Provide the [X, Y] coordinate of the cell's center where the given text is located.  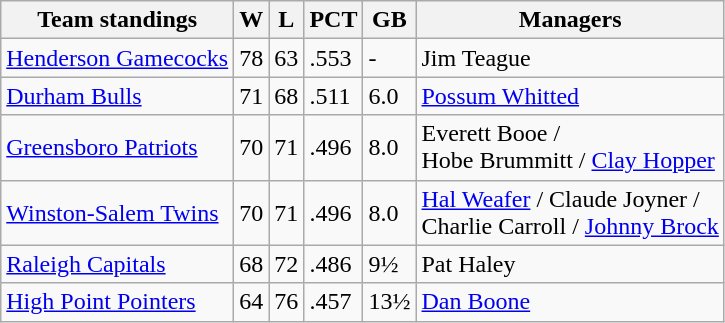
GB [390, 20]
Possum Whitted [570, 96]
64 [252, 302]
76 [286, 302]
.511 [334, 96]
Dan Boone [570, 302]
Winston-Salem Twins [118, 212]
.486 [334, 264]
13½ [390, 302]
72 [286, 264]
Hal Weafer / Claude Joyner / Charlie Carroll / Johnny Brock [570, 212]
W [252, 20]
63 [286, 58]
Pat Haley [570, 264]
Managers [570, 20]
Jim Teague [570, 58]
6.0 [390, 96]
9½ [390, 264]
PCT [334, 20]
Team standings [118, 20]
Everett Booe / Hobe Brummitt / Clay Hopper [570, 148]
- [390, 58]
High Point Pointers [118, 302]
Henderson Gamecocks [118, 58]
78 [252, 58]
.457 [334, 302]
L [286, 20]
Greensboro Patriots [118, 148]
Durham Bulls [118, 96]
.553 [334, 58]
Raleigh Capitals [118, 264]
